Pinpoint the cell where the given text exists, returning its (x, y) midpoint coordinate. 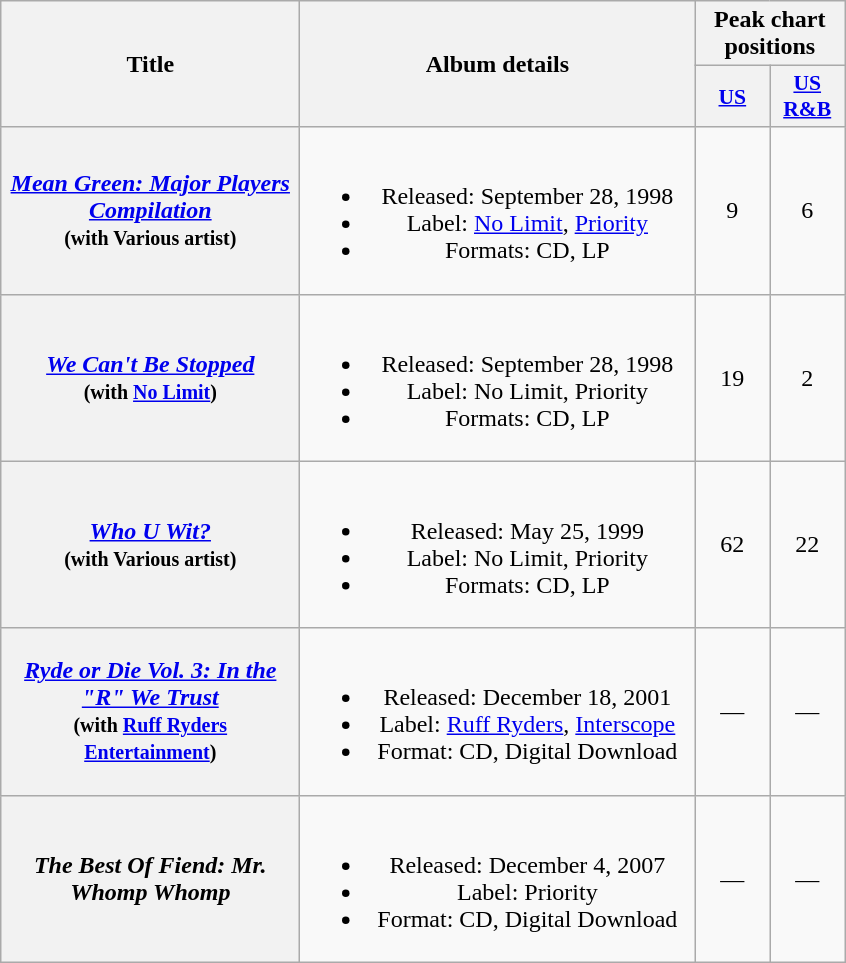
Mean Green: Major Players Compilation(with Various artist) (150, 210)
The Best Of Fiend: Mr. Whomp Whomp (150, 878)
2 (808, 378)
We Can't Be Stopped(with No Limit) (150, 378)
Released: May 25, 1999Label: No Limit, PriorityFormats: CD, LP (498, 544)
9 (732, 210)
62 (732, 544)
US R&B (808, 96)
Released: December 18, 2001Label: Ruff Ryders, InterscopeFormat: CD, Digital Download (498, 712)
19 (732, 378)
Peak chart positions (770, 34)
US (732, 96)
Album details (498, 64)
Released: December 4, 2007Label: PriorityFormat: CD, Digital Download (498, 878)
6 (808, 210)
Title (150, 64)
22 (808, 544)
Who U Wit?(with Various artist) (150, 544)
Ryde or Die Vol. 3: In the "R" We Trust(with Ruff Ryders Entertainment) (150, 712)
